Extract the (X, Y) coordinate from the center of the cell holding the provided text.  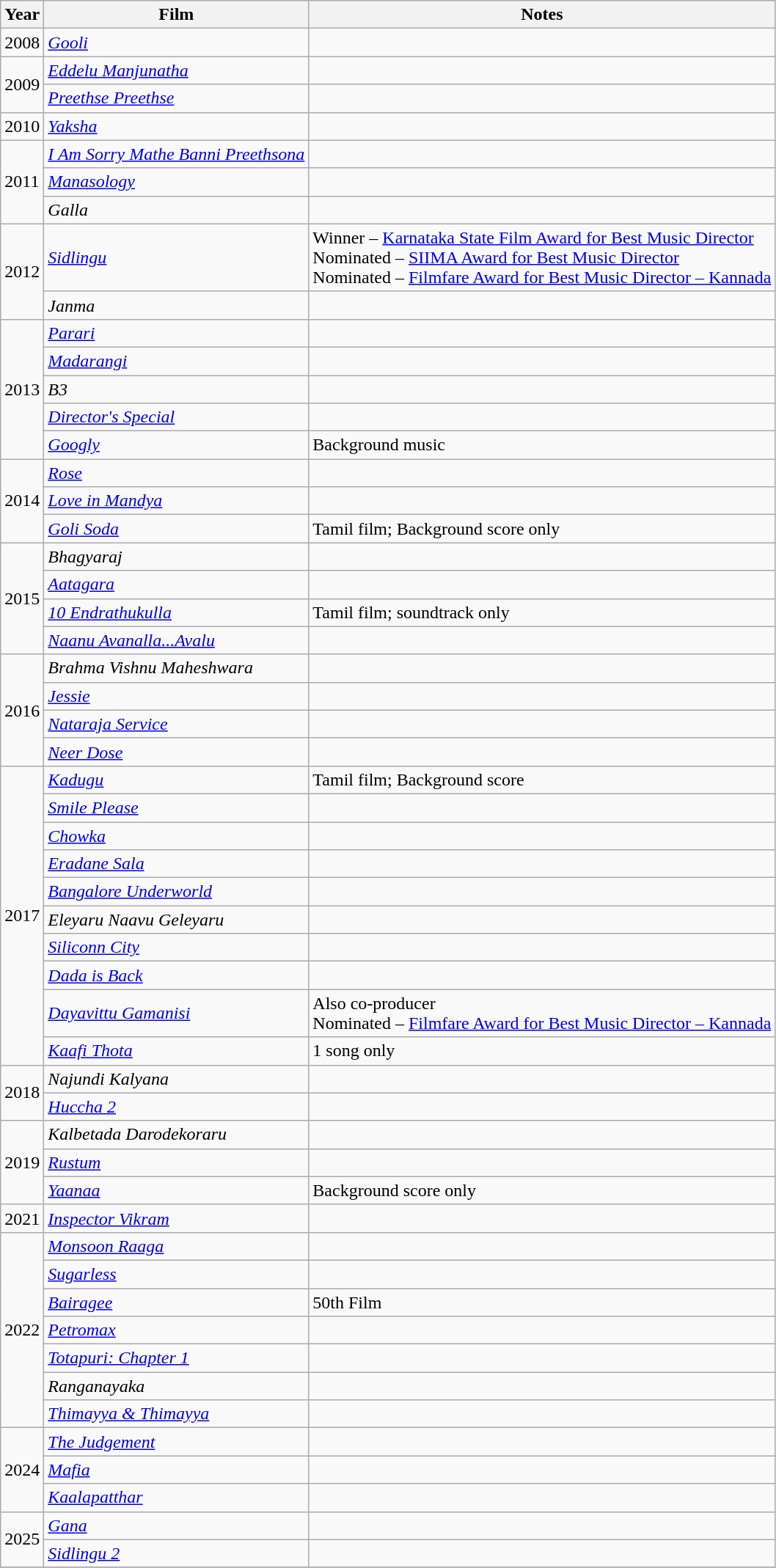
Thimayya & Thimayya (176, 1414)
2025 (22, 1539)
2017 (22, 915)
Monsoon Raaga (176, 1246)
Bairagee (176, 1302)
2016 (22, 710)
Background music (542, 445)
2014 (22, 501)
Rose (176, 473)
2021 (22, 1218)
Kaafi Thota (176, 1051)
Kaalapatthar (176, 1498)
Gooli (176, 43)
Dada is Back (176, 975)
Madarangi (176, 361)
Petromax (176, 1330)
Manasology (176, 182)
Siliconn City (176, 948)
2008 (22, 43)
Yaksha (176, 126)
Dayavittu Gamanisi (176, 1014)
Brahma Vishnu Maheshwara (176, 668)
Director's Special (176, 417)
2024 (22, 1470)
Goli Soda (176, 529)
Preethse Preethse (176, 98)
Jessie (176, 696)
Gana (176, 1525)
2009 (22, 84)
Bangalore Underworld (176, 892)
Googly (176, 445)
2018 (22, 1093)
Eradane Sala (176, 864)
Naanu Avanalla...Avalu (176, 640)
Tamil film; Background score (542, 780)
Huccha 2 (176, 1107)
Tamil film; Background score only (542, 529)
B3 (176, 389)
Inspector Vikram (176, 1218)
Notes (542, 15)
Also co-producer Nominated – Filmfare Award for Best Music Director – Kannada (542, 1014)
50th Film (542, 1302)
Totapuri: Chapter 1 (176, 1358)
2019 (22, 1162)
2013 (22, 389)
Eleyaru Naavu Geleyaru (176, 920)
Galla (176, 210)
2011 (22, 182)
Najundi Kalyana (176, 1079)
Rustum (176, 1162)
Mafia (176, 1470)
Chowka (176, 835)
I Am Sorry Mathe Banni Preethsona (176, 154)
Neer Dose (176, 752)
Bhagyaraj (176, 557)
Ranganayaka (176, 1386)
Kadugu (176, 780)
Background score only (542, 1190)
Aatagara (176, 585)
1 song only (542, 1051)
Smile Please (176, 807)
Sidlingu 2 (176, 1553)
Sidlingu (176, 257)
2022 (22, 1330)
Film (176, 15)
The Judgement (176, 1442)
Kalbetada Darodekoraru (176, 1135)
2010 (22, 126)
2015 (22, 598)
Janma (176, 305)
Sugarless (176, 1274)
Nataraja Service (176, 724)
10 Endrathukulla (176, 612)
Eddelu Manjunatha (176, 70)
Love in Mandya (176, 501)
Tamil film; soundtrack only (542, 612)
Year (22, 15)
Parari (176, 333)
2012 (22, 271)
Yaanaa (176, 1190)
